For the text-containing cell, return its midpoint in (X, Y) coordinate format. 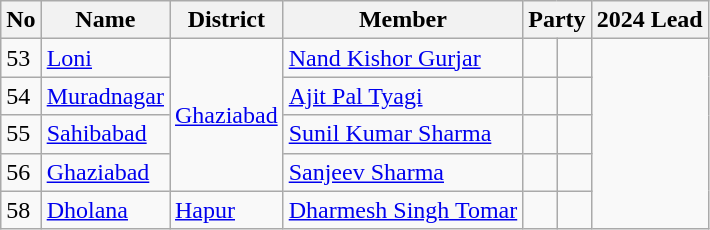
Sunil Kumar Sharma (403, 134)
Loni (105, 58)
Ajit Pal Tyagi (403, 96)
56 (21, 172)
55 (21, 134)
Hapur (227, 210)
Name (105, 20)
Sanjeev Sharma (403, 172)
Muradnagar (105, 96)
2024 Lead (650, 20)
Member (403, 20)
Sahibabad (105, 134)
Party (557, 20)
58 (21, 210)
Dholana (105, 210)
Nand Kishor Gurjar (403, 58)
No (21, 20)
54 (21, 96)
Dharmesh Singh Tomar (403, 210)
District (227, 20)
53 (21, 58)
